Capture the cell that displays the provided text and extract its (X, Y) central coordinate. 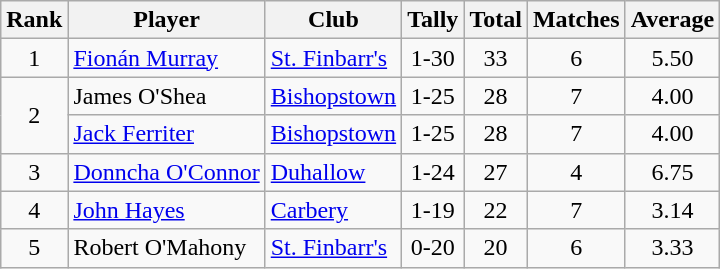
1 (34, 58)
Matches (576, 20)
James O'Shea (166, 96)
5 (34, 248)
3 (34, 172)
Rank (34, 20)
22 (496, 210)
0-20 (433, 248)
3.14 (672, 210)
1-19 (433, 210)
33 (496, 58)
Robert O'Mahony (166, 248)
Tally (433, 20)
6.75 (672, 172)
5.50 (672, 58)
Total (496, 20)
Average (672, 20)
20 (496, 248)
1-24 (433, 172)
Club (333, 20)
Carbery (333, 210)
Donncha O'Connor (166, 172)
27 (496, 172)
Duhallow (333, 172)
John Hayes (166, 210)
Jack Ferriter (166, 134)
2 (34, 115)
1-30 (433, 58)
Player (166, 20)
Fionán Murray (166, 58)
3.33 (672, 248)
